Search for the cell housing the specified text and yield its [X, Y] center coordinate. 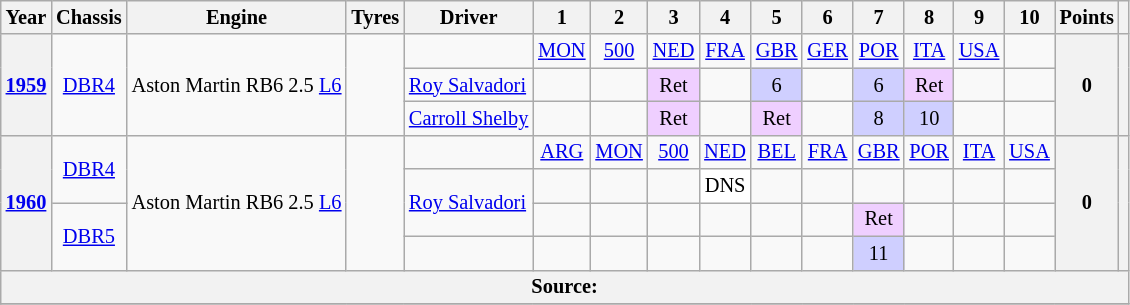
ARG [562, 152]
1959 [26, 84]
1 [562, 17]
DNS [725, 186]
3 [674, 17]
Carroll Shelby [468, 118]
BEL [777, 152]
Points [1087, 17]
4 [725, 17]
DBR5 [88, 236]
Year [26, 17]
Engine [237, 17]
2 [618, 17]
Tyres [375, 17]
1960 [26, 202]
Chassis [88, 17]
9 [979, 17]
Driver [468, 17]
GER [827, 51]
11 [879, 253]
7 [879, 17]
5 [777, 17]
Source: [565, 287]
